Determine the (x, y) coordinate at the center of the cell enclosing the given text.  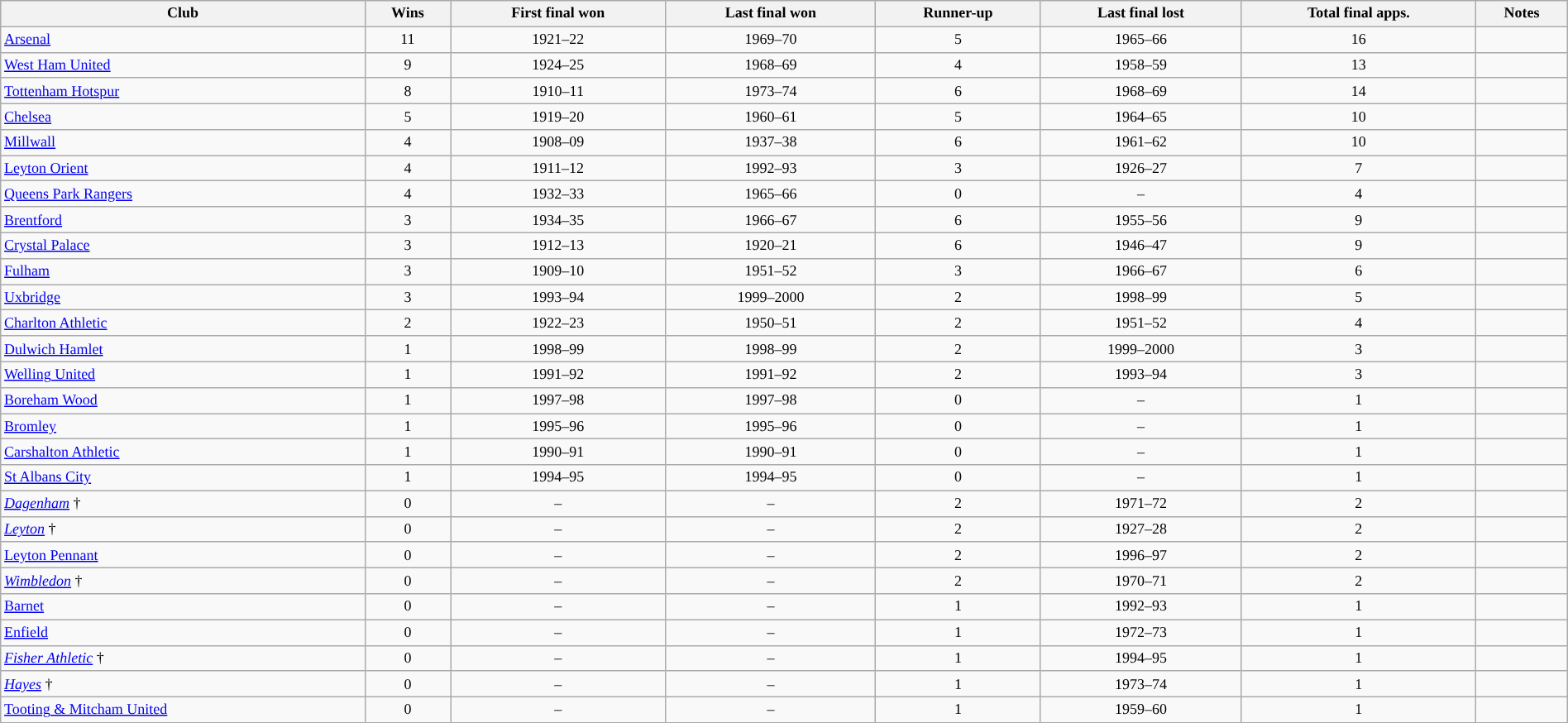
Dagenham † (183, 503)
1921–22 (558, 40)
1958–59 (1141, 65)
16 (1359, 40)
St Albans City (183, 478)
Wimbledon † (183, 581)
First final won (558, 13)
1911–12 (558, 169)
8 (407, 91)
1970–71 (1141, 581)
Welling United (183, 374)
Tottenham Hotspur (183, 91)
Fulham (183, 271)
Hayes † (183, 683)
Fisher Athletic † (183, 658)
1927–28 (1141, 529)
1908–09 (558, 142)
Notes (1522, 13)
Club (183, 13)
Total final apps. (1359, 13)
Runner-up (958, 13)
1934–35 (558, 220)
1996–97 (1141, 554)
1972–73 (1141, 632)
14 (1359, 91)
Leyton † (183, 529)
Dulwich Hamlet (183, 349)
Bromley (183, 427)
Barnet (183, 607)
1964–65 (1141, 116)
1932–33 (558, 194)
1909–10 (558, 271)
Enfield (183, 632)
Crystal Palace (183, 245)
Queens Park Rangers (183, 194)
1971–72 (1141, 503)
Last final lost (1141, 13)
Millwall (183, 142)
1912–13 (558, 245)
1959–60 (1141, 710)
West Ham United (183, 65)
Wins (407, 13)
1919–20 (558, 116)
Carshalton Athletic (183, 452)
Boreham Wood (183, 400)
Charlton Athletic (183, 323)
1960–61 (771, 116)
1922–23 (558, 323)
Uxbridge (183, 298)
Chelsea (183, 116)
Last final won (771, 13)
1946–47 (1141, 245)
Leyton Orient (183, 169)
1955–56 (1141, 220)
Arsenal (183, 40)
Leyton Pennant (183, 554)
7 (1359, 169)
1910–11 (558, 91)
13 (1359, 65)
1937–38 (771, 142)
Brentford (183, 220)
1926–27 (1141, 169)
1950–51 (771, 323)
1969–70 (771, 40)
1920–21 (771, 245)
1961–62 (1141, 142)
Tooting & Mitcham United (183, 710)
1924–25 (558, 65)
11 (407, 40)
